For the text-containing cell, return its midpoint in (X, Y) coordinate format. 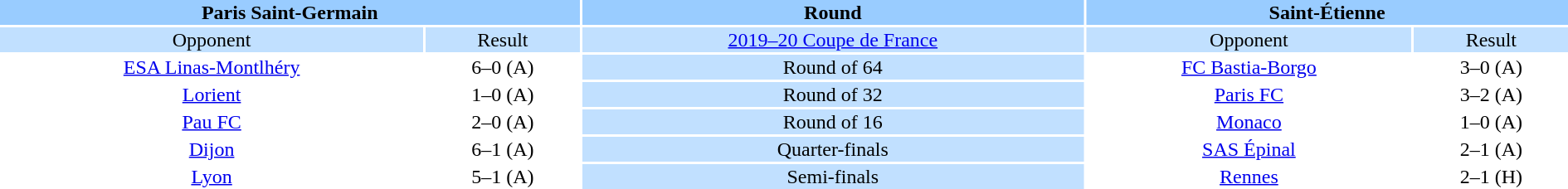
2–1 (H) (1492, 177)
3–2 (A) (1492, 94)
Paris Saint-Germain (290, 12)
6–1 (A) (503, 149)
3–0 (A) (1492, 67)
Round of 64 (833, 67)
Paris FC (1249, 94)
Round (833, 12)
Pau FC (212, 122)
Semi-finals (833, 177)
Dijon (212, 149)
2–0 (A) (503, 122)
Round of 32 (833, 94)
ESA Linas-Montlhéry (212, 67)
2–1 (A) (1492, 149)
Lyon (212, 177)
Monaco (1249, 122)
Saint-Étienne (1327, 12)
6–0 (A) (503, 67)
Round of 16 (833, 122)
5–1 (A) (503, 177)
FC Bastia-Borgo (1249, 67)
Rennes (1249, 177)
Quarter-finals (833, 149)
SAS Épinal (1249, 149)
Lorient (212, 94)
2019–20 Coupe de France (833, 40)
